Return (X, Y) of the center of cell containing provided text 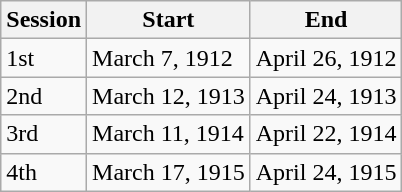
4th (44, 172)
2nd (44, 96)
April 24, 1913 (326, 96)
1st (44, 58)
March 12, 1913 (169, 96)
Session (44, 20)
End (326, 20)
April 24, 1915 (326, 172)
Start (169, 20)
March 7, 1912 (169, 58)
April 26, 1912 (326, 58)
March 11, 1914 (169, 134)
March 17, 1915 (169, 172)
April 22, 1914 (326, 134)
3rd (44, 134)
